Capture the cell that displays the provided text and extract its (X, Y) central coordinate. 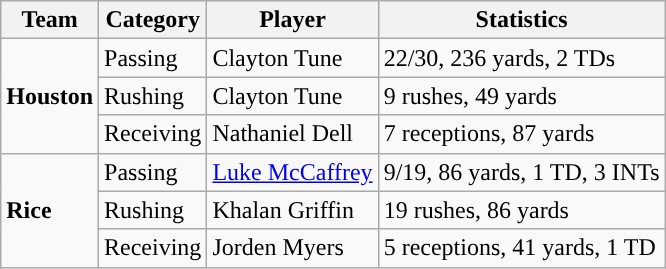
9/19, 86 yards, 1 TD, 3 INTs (522, 172)
Rice (50, 210)
Player (292, 20)
19 rushes, 86 yards (522, 210)
7 receptions, 87 yards (522, 134)
22/30, 236 yards, 2 TDs (522, 58)
Team (50, 20)
5 receptions, 41 yards, 1 TD (522, 248)
Jorden Myers (292, 248)
Luke McCaffrey (292, 172)
Nathaniel Dell (292, 134)
Khalan Griffin (292, 210)
Houston (50, 96)
9 rushes, 49 yards (522, 96)
Statistics (522, 20)
Category (153, 20)
